Locate the cell with the specified text and output its [X, Y] center coordinate. 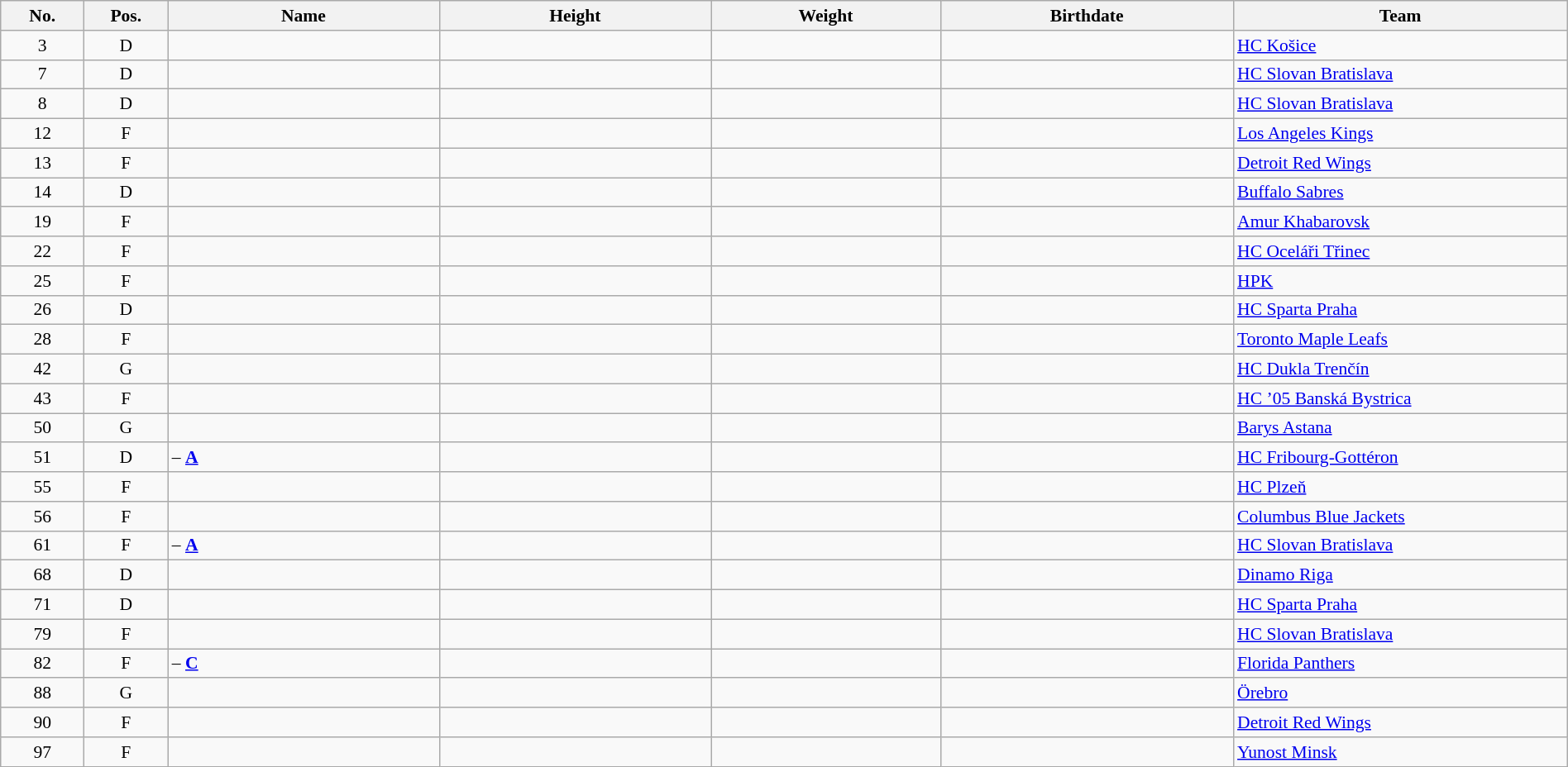
42 [43, 369]
Birthdate [1087, 16]
82 [43, 664]
55 [43, 487]
43 [43, 398]
HC Dukla Trenčín [1400, 369]
Weight [826, 16]
HC Fribourg-Gottéron [1400, 458]
22 [43, 251]
13 [43, 163]
7 [43, 74]
HC Košice [1400, 45]
Örebro [1400, 693]
28 [43, 340]
Team [1400, 16]
Dinamo Riga [1400, 575]
12 [43, 134]
No. [43, 16]
79 [43, 634]
71 [43, 605]
56 [43, 517]
88 [43, 693]
Height [575, 16]
3 [43, 45]
Florida Panthers [1400, 664]
26 [43, 310]
68 [43, 575]
Los Angeles Kings [1400, 134]
HC Plzeň [1400, 487]
Buffalo Sabres [1400, 193]
Pos. [126, 16]
– C [304, 664]
51 [43, 458]
97 [43, 752]
61 [43, 545]
8 [43, 104]
Barys Astana [1400, 428]
14 [43, 193]
19 [43, 222]
HC Oceláři Třinec [1400, 251]
Name [304, 16]
Columbus Blue Jackets [1400, 517]
90 [43, 722]
Toronto Maple Leafs [1400, 340]
50 [43, 428]
25 [43, 281]
Yunost Minsk [1400, 752]
HPK [1400, 281]
HC ’05 Banská Bystrica [1400, 398]
Amur Khabarovsk [1400, 222]
